Find where the given text appears and provide that cell's center as (X, Y) coordinate. 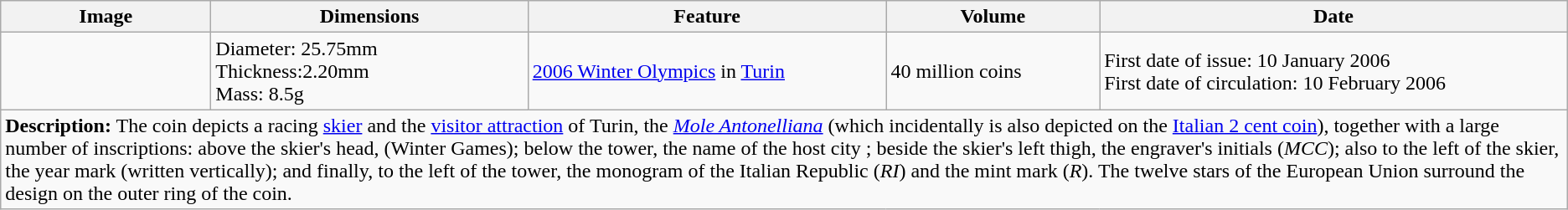
Volume (993, 17)
Dimensions (369, 17)
Diameter: 25.75mmThickness:2.20mmMass: 8.5g (369, 71)
Image (106, 17)
First date of issue: 10 January 2006First date of circulation: 10 February 2006 (1333, 71)
2006 Winter Olympics in Turin (707, 71)
Date (1333, 17)
40 million coins (993, 71)
Feature (707, 17)
